Return [x, y] of the center of cell containing provided text 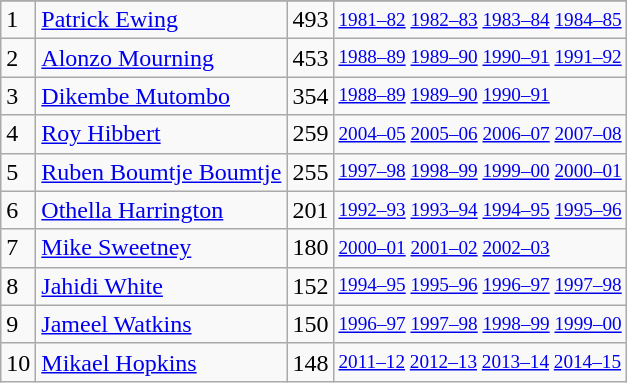
1 [18, 20]
148 [310, 362]
9 [18, 324]
259 [310, 134]
201 [310, 210]
Mikael Hopkins [162, 362]
Jahidi White [162, 286]
152 [310, 286]
Patrick Ewing [162, 20]
493 [310, 20]
2011–12 2012–13 2013–14 2014–15 [480, 362]
Ruben Boumtje Boumtje [162, 172]
255 [310, 172]
6 [18, 210]
1988–89 1989–90 1990–91 1991–92 [480, 58]
150 [310, 324]
180 [310, 248]
Jameel Watkins [162, 324]
Roy Hibbert [162, 134]
354 [310, 96]
5 [18, 172]
Othella Harrington [162, 210]
Alonzo Mourning [162, 58]
453 [310, 58]
2004–05 2005–06 2006–07 2007–08 [480, 134]
1988–89 1989–90 1990–91 [480, 96]
1992–93 1993–94 1994–95 1995–96 [480, 210]
Mike Sweetney [162, 248]
4 [18, 134]
Dikembe Mutombo [162, 96]
3 [18, 96]
1996–97 1997–98 1998–99 1999–00 [480, 324]
1997–98 1998–99 1999–00 2000–01 [480, 172]
7 [18, 248]
8 [18, 286]
2 [18, 58]
1981–82 1982–83 1983–84 1984–85 [480, 20]
10 [18, 362]
2000–01 2001–02 2002–03 [480, 248]
1994–95 1995–96 1996–97 1997–98 [480, 286]
